Detect which cell encompasses the target text, then output its [x, y] center coordinate. 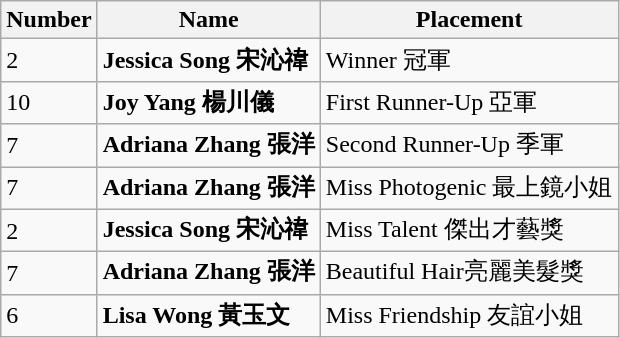
Name [208, 20]
Joy Yang 楊川儀 [208, 102]
10 [49, 102]
First Runner-Up 亞軍 [469, 102]
Lisa Wong 黃玉文 [208, 316]
Placement [469, 20]
6 [49, 316]
Beautiful Hair亮麗美髮獎 [469, 274]
Winner 冠軍 [469, 60]
Second Runner-Up 季軍 [469, 146]
Miss Photogenic 最上鏡小姐 [469, 188]
Miss Friendship 友誼小姐 [469, 316]
Miss Talent 傑出才藝獎 [469, 230]
Number [49, 20]
